Output the [X, Y] coordinate of the center of the cell containing the given text.  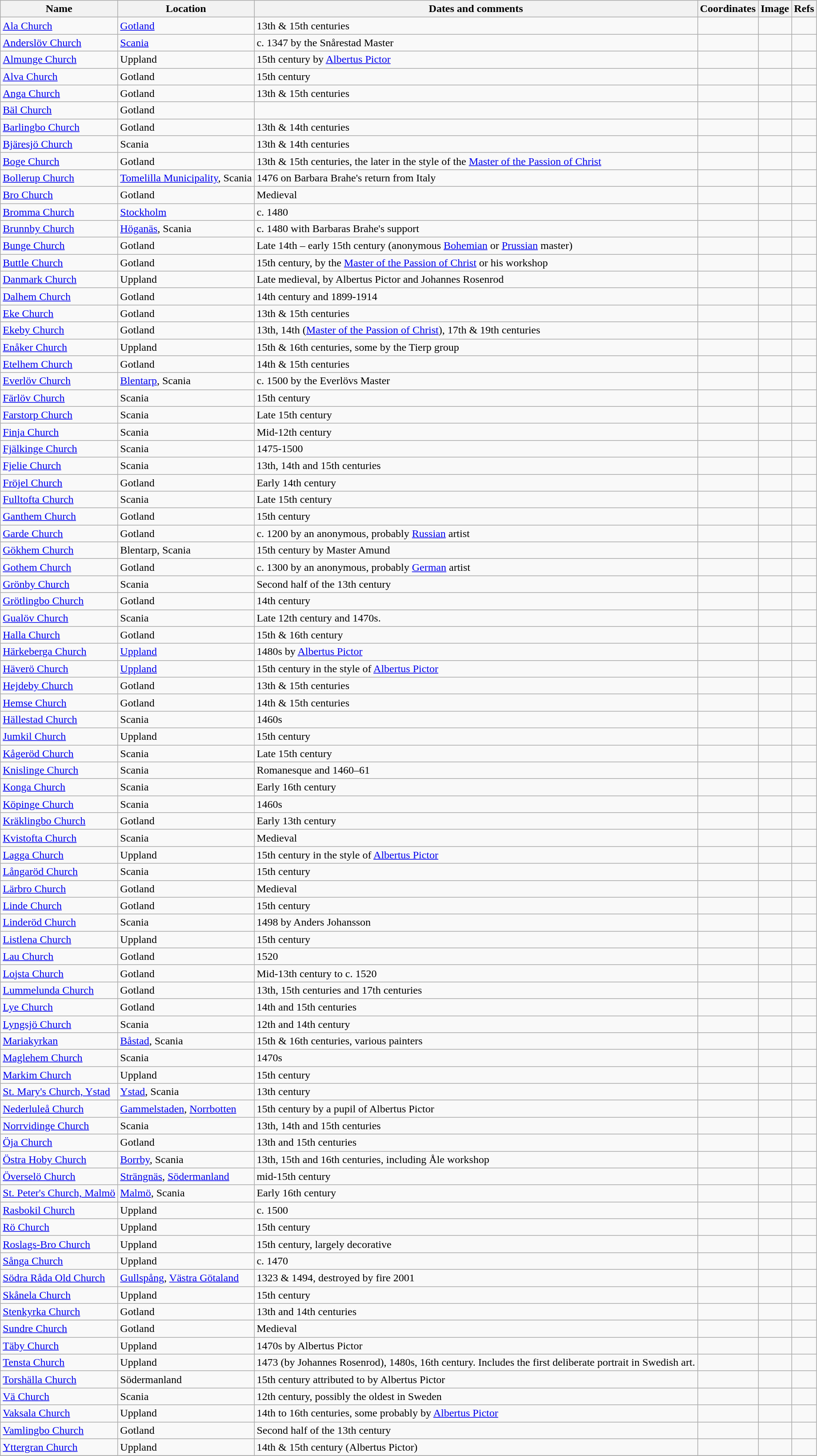
Name [59, 9]
Vä Church [59, 1396]
Fjelie Church [59, 465]
14th to 16th centuries, some probably by Albertus Pictor [476, 1413]
1473 (by Johannes Rosenrod), 1480s, 16th century. Includes the first deliberate portrait in Swedish art. [476, 1363]
Linderöd Church [59, 923]
13th, 15th centuries and 17th centuries [476, 990]
Late medieval, by Albertus Pictor and Johannes Rosenrod [476, 280]
Halla Church [59, 635]
c. 1500 [476, 1210]
Lau Church [59, 956]
12th and 14th century [476, 1024]
Lye Church [59, 1007]
Skånela Church [59, 1295]
Coordinates [728, 9]
Rö Church [59, 1227]
1475-1500 [476, 449]
15th & 16th centuries, various painters [476, 1041]
Norrvidinge Church [59, 1126]
1520 [476, 956]
15th century, by the Master of the Passion of Christ or his workshop [476, 263]
15th century by Master Amund [476, 550]
14th century [476, 601]
1480s by Albertus Pictor [476, 652]
13th century [476, 1092]
15th & 16th century [476, 635]
1323 & 1494, destroyed by fire 2001 [476, 1278]
Överselö Church [59, 1176]
Barlingbo Church [59, 127]
Mariakyrkan [59, 1041]
Location [186, 9]
c. 1480 with Barbaras Brahe's support [476, 229]
Östra Hoby Church [59, 1159]
Vamlingbo Church [59, 1430]
Buttle Church [59, 263]
Boge Church [59, 161]
Alva Church [59, 76]
Listlena Church [59, 939]
Borrby, Scania [186, 1159]
Grötlingbo Church [59, 601]
13th and 15th centuries [476, 1143]
Maglehem Church [59, 1058]
Image [775, 9]
Tomelilla Municipality, Scania [186, 178]
Finja Church [59, 432]
Härkeberga Church [59, 652]
Stockholm [186, 212]
Ekeby Church [59, 330]
Gualöv Church [59, 618]
Hemse Church [59, 702]
Långaröd Church [59, 872]
c. 1347 by the Snårestad Master [476, 43]
1498 by Anders Johansson [476, 923]
Fulltofta Church [59, 500]
Late 12th century and 1470s. [476, 618]
Early 14th century [476, 482]
Roslags-Bro Church [59, 1244]
c. 1500 by the Everlövs Master [476, 381]
Stenkyrka Church [59, 1312]
Farstorp Church [59, 415]
Mid-13th century to c. 1520 [476, 973]
Kräklingbo Church [59, 821]
Enåker Church [59, 347]
Fröjel Church [59, 482]
Gammelstaden, Norrbotten [186, 1109]
Etelhem Church [59, 364]
Sundre Church [59, 1329]
Hejdeby Church [59, 686]
12th century, possibly the oldest in Sweden [476, 1396]
15th century by a pupil of Albertus Pictor [476, 1109]
Häverö Church [59, 669]
Bro Church [59, 195]
Markim Church [59, 1075]
15th century by Albertus Pictor [476, 60]
Bunge Church [59, 246]
Gothem Church [59, 567]
Yttergran Church [59, 1447]
mid-15th century [476, 1176]
Anderslöv Church [59, 43]
Late 14th – early 15th century (anonymous Bohemian or Prussian master) [476, 246]
Torshälla Church [59, 1380]
Ystad, Scania [186, 1092]
Bollerup Church [59, 178]
c. 1200 by an anonymous, probably Russian artist [476, 533]
Brunnby Church [59, 229]
Almunge Church [59, 60]
Öja Church [59, 1143]
Södermanland [186, 1380]
Grönby Church [59, 584]
14th & 15th century (Albertus Pictor) [476, 1447]
Bäl Church [59, 110]
Ganthem Church [59, 517]
Gökhem Church [59, 550]
Bromma Church [59, 212]
15th century, largely decorative [476, 1244]
Kågeröd Church [59, 754]
1470s by Albertus Pictor [476, 1346]
1470s [476, 1058]
Köpinge Church [59, 804]
Lärbro Church [59, 889]
Kvistofta Church [59, 838]
Everlöv Church [59, 381]
Bjäresjö Church [59, 144]
13th, 15th and 16th centuries, including Åle workshop [476, 1159]
Mid-12th century [476, 432]
Ala Church [59, 26]
14th and 15th centuries [476, 1007]
Malmö, Scania [186, 1193]
Vaksala Church [59, 1413]
13th and 14th centuries [476, 1312]
Strängnäs, Södermanland [186, 1176]
Dates and comments [476, 9]
c. 1470 [476, 1261]
Lojsta Church [59, 973]
Tensta Church [59, 1363]
Refs [804, 9]
Täby Church [59, 1346]
Gullspång, Västra Götaland [186, 1278]
c. 1480 [476, 212]
Fjälkinge Church [59, 449]
Anga Church [59, 93]
Jumkil Church [59, 736]
Nederluleå Church [59, 1109]
Hällestad Church [59, 719]
Danmark Church [59, 280]
15th century attributed to by Albertus Pictor [476, 1380]
Romanesque and 1460–61 [476, 770]
Färlöv Church [59, 398]
Garde Church [59, 533]
c. 1300 by an anonymous, probably German artist [476, 567]
Konga Church [59, 787]
Eke Church [59, 313]
Höganäs, Scania [186, 229]
Lagga Church [59, 855]
Lyngsjö Church [59, 1024]
1476 on Barbara Brahe's return from Italy [476, 178]
Lummelunda Church [59, 990]
Dalhem Church [59, 297]
St. Peter's Church, Malmö [59, 1193]
13th & 15th centuries, the later in the style of the Master of the Passion of Christ [476, 161]
15th & 16th centuries, some by the Tierp group [476, 347]
Södra Råda Old Church [59, 1278]
Early 13th century [476, 821]
Båstad, Scania [186, 1041]
14th century and 1899-1914 [476, 297]
13th, 14th (Master of the Passion of Christ), 17th & 19th centuries [476, 330]
Sånga Church [59, 1261]
Knislinge Church [59, 770]
St. Mary's Church, Ystad [59, 1092]
Rasbokil Church [59, 1210]
Linde Church [59, 906]
